Scan for the cell matching the given text and deliver its [X, Y] coordinate at center. 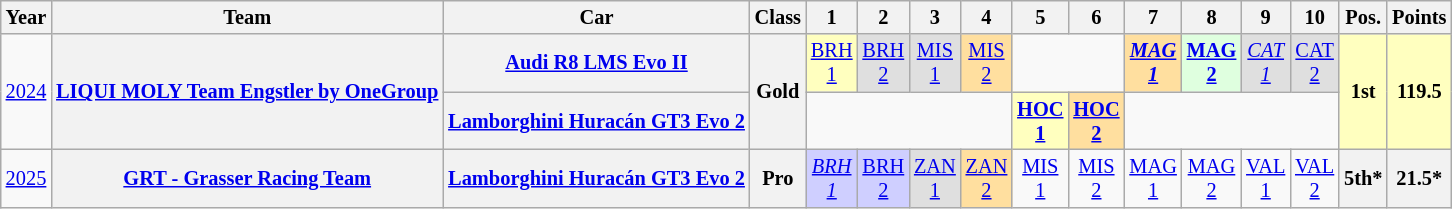
Pos. [1363, 17]
CAT1 [1266, 63]
10 [1314, 17]
8 [1212, 17]
5th* [1363, 178]
VAL2 [1314, 178]
VAL1 [1266, 178]
ZAN2 [987, 178]
ZAN1 [935, 178]
HOC2 [1096, 121]
LIQUI MOLY Team Engstler by OneGroup [247, 92]
2024 [26, 92]
1 [832, 17]
21.5* [1419, 178]
HOC1 [1040, 121]
Car [596, 17]
CAT2 [1314, 63]
Class [778, 17]
2025 [26, 178]
Gold [778, 92]
4 [987, 17]
6 [1096, 17]
Audi R8 LMS Evo II [596, 63]
119.5 [1419, 92]
1st [1363, 92]
Pro [778, 178]
Points [1419, 17]
GRT - Grasser Racing Team [247, 178]
5 [1040, 17]
3 [935, 17]
9 [1266, 17]
7 [1152, 17]
Year [26, 17]
Team [247, 17]
2 [883, 17]
